Return the (X, Y) coordinate for the center point of the cell that contains the specified text.  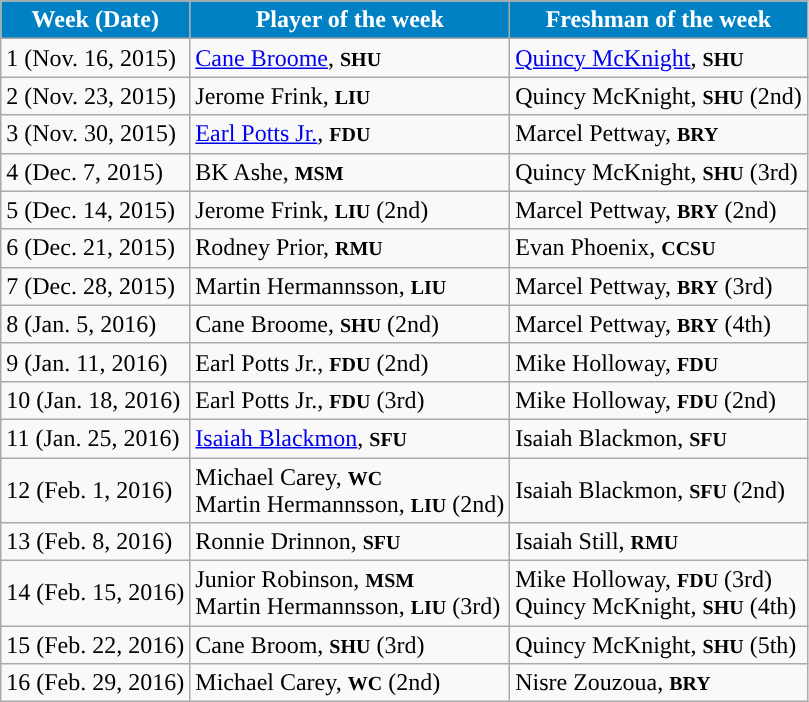
Quincy McKnight, SHU (2nd) (658, 96)
Nisre Zouzoua, BRY (658, 683)
Quincy McKnight, SHU (5th) (658, 645)
Mike Holloway, FDU (2nd) (658, 400)
Michael Carey, WC Martin Hermannsson, LIU (2nd) (350, 490)
Evan Phoenix, CCSU (658, 248)
Freshman of the week (658, 20)
12 (Feb. 1, 2016) (96, 490)
Marcel Pettway, BRY (4th) (658, 324)
3 (Nov. 30, 2015) (96, 134)
15 (Feb. 22, 2016) (96, 645)
Week (Date) (96, 20)
Earl Potts Jr., FDU (3rd) (350, 400)
16 (Feb. 29, 2016) (96, 683)
Michael Carey, WC (2nd) (350, 683)
2 (Nov. 23, 2015) (96, 96)
6 (Dec. 21, 2015) (96, 248)
Cane Broome, SHU (2nd) (350, 324)
13 (Feb. 8, 2016) (96, 542)
Earl Potts Jr., FDU (350, 134)
4 (Dec. 7, 2015) (96, 172)
Marcel Pettway, BRY (658, 134)
7 (Dec. 28, 2015) (96, 286)
Cane Broome, SHU (350, 58)
11 (Jan. 25, 2016) (96, 438)
Jerome Frink, LIU (2nd) (350, 210)
8 (Jan. 5, 2016) (96, 324)
Quincy McKnight, SHU (658, 58)
Jerome Frink, LIU (350, 96)
Isaiah Still, RMU (658, 542)
Quincy McKnight, SHU (3rd) (658, 172)
Cane Broom, SHU (3rd) (350, 645)
5 (Dec. 14, 2015) (96, 210)
Mike Holloway, FDU (658, 362)
1 (Nov. 16, 2015) (96, 58)
Player of the week (350, 20)
Marcel Pettway, BRY (2nd) (658, 210)
14 (Feb. 15, 2016) (96, 594)
Martin Hermannsson, LIU (350, 286)
Ronnie Drinnon, SFU (350, 542)
Isaiah Blackmon, SFU (2nd) (658, 490)
Mike Holloway, FDU (3rd)Quincy McKnight, SHU (4th) (658, 594)
Rodney Prior, RMU (350, 248)
10 (Jan. 18, 2016) (96, 400)
9 (Jan. 11, 2016) (96, 362)
Earl Potts Jr., FDU (2nd) (350, 362)
Junior Robinson, MSMMartin Hermannsson, LIU (3rd) (350, 594)
BK Ashe, MSM (350, 172)
Marcel Pettway, BRY (3rd) (658, 286)
